Locate the cell with the specified text and output its (x, y) center coordinate. 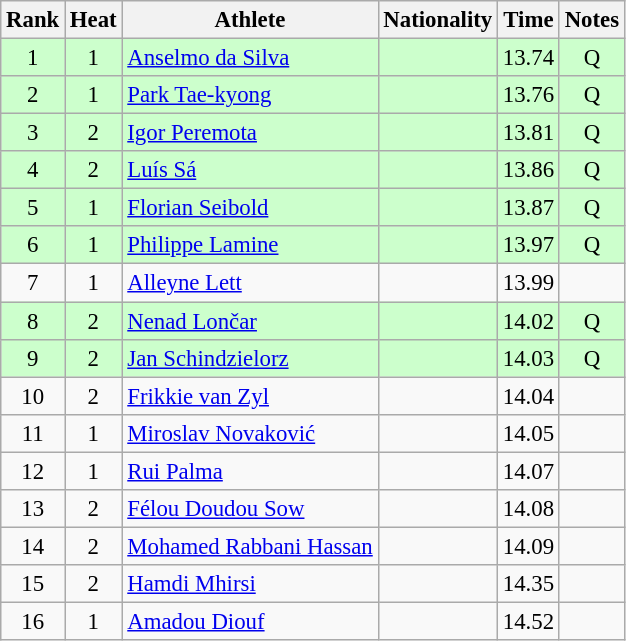
Nationality (438, 20)
13.99 (529, 283)
4 (33, 170)
5 (33, 208)
8 (33, 321)
14.08 (529, 509)
Nenad Lončar (250, 321)
7 (33, 283)
Luís Sá (250, 170)
14.07 (529, 471)
9 (33, 358)
Rui Palma (250, 471)
Time (529, 20)
14.02 (529, 321)
Florian Seibold (250, 208)
Notes (592, 20)
Heat (94, 20)
Amadou Diouf (250, 621)
13.81 (529, 133)
Igor Peremota (250, 133)
13 (33, 509)
14.04 (529, 396)
13.87 (529, 208)
14.52 (529, 621)
Félou Doudou Sow (250, 509)
Park Tae-kyong (250, 95)
10 (33, 396)
13.76 (529, 95)
Hamdi Mhirsi (250, 584)
14.05 (529, 433)
Mohamed Rabbani Hassan (250, 546)
11 (33, 433)
15 (33, 584)
3 (33, 133)
Anselmo da Silva (250, 58)
Frikkie van Zyl (250, 396)
14.35 (529, 584)
Philippe Lamine (250, 245)
16 (33, 621)
14.03 (529, 358)
Rank (33, 20)
13.97 (529, 245)
Alleyne Lett (250, 283)
Miroslav Novaković (250, 433)
13.74 (529, 58)
12 (33, 471)
Athlete (250, 20)
6 (33, 245)
14.09 (529, 546)
13.86 (529, 170)
14 (33, 546)
Jan Schindzielorz (250, 358)
